Identify which cell holds the provided text, then report its (x, y) central coordinate. 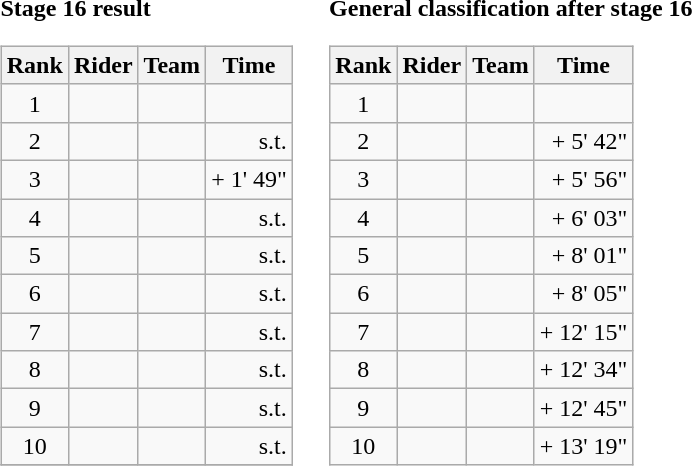
+ 8' 05" (584, 294)
+ 5' 56" (584, 179)
+ 13' 19" (584, 446)
+ 12' 15" (584, 332)
+ 12' 34" (584, 370)
+ 1' 49" (250, 179)
+ 8' 01" (584, 256)
+ 6' 03" (584, 217)
+ 5' 42" (584, 141)
+ 12' 45" (584, 408)
